Search for the cell housing the specified text and yield its (X, Y) center coordinate. 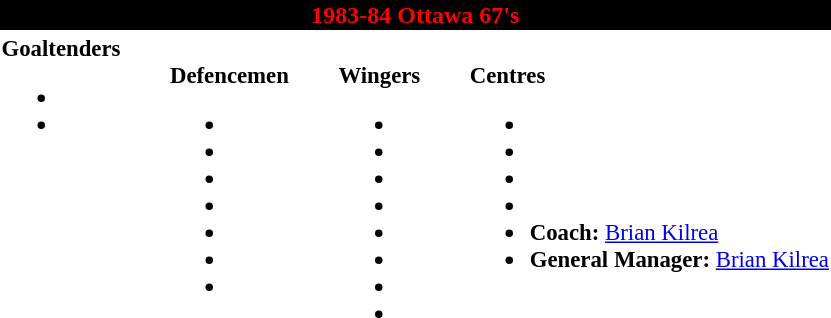
1983-84 Ottawa 67's (416, 15)
